Return the [X, Y] coordinate for the center point of the cell that contains the specified text.  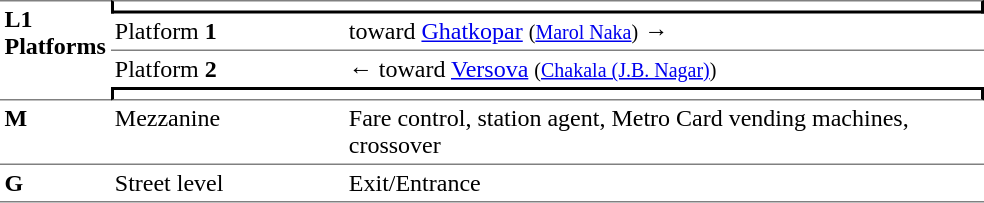
M [55, 132]
Platform 2 [227, 69]
Fare control, station agent, Metro Card vending machines, crossover [664, 132]
← toward Versova (Chakala (J.B. Nagar)) [664, 69]
Street level [227, 184]
toward Ghatkopar (Marol Naka) → [664, 33]
Mezzanine [227, 132]
G [55, 184]
Platform 1 [227, 33]
Exit/Entrance [664, 184]
L1Platforms [55, 50]
